Extract the (x, y) coordinate from the center of the cell holding the provided text.  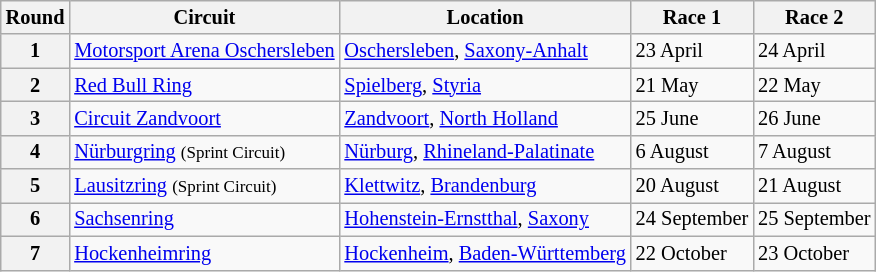
Motorsport Arena Oschersleben (204, 51)
Red Bull Ring (204, 85)
Zandvoort, North Holland (484, 118)
22 May (814, 85)
23 October (814, 253)
24 April (814, 51)
Circuit Zandvoort (204, 118)
Lausitzring (Sprint Circuit) (204, 186)
2 (36, 85)
7 (36, 253)
Oschersleben, Saxony-Anhalt (484, 51)
6 (36, 219)
Sachsenring (204, 219)
Hohenstein-Ernstthal, Saxony (484, 219)
5 (36, 186)
3 (36, 118)
21 August (814, 186)
20 August (692, 186)
Circuit (204, 17)
Klettwitz, Brandenburg (484, 186)
1 (36, 51)
Round (36, 17)
Hockenheim, Baden-Württemberg (484, 253)
25 September (814, 219)
Nürburgring (Sprint Circuit) (204, 152)
Race 2 (814, 17)
Nürburg, Rhineland-Palatinate (484, 152)
22 October (692, 253)
26 June (814, 118)
6 August (692, 152)
4 (36, 152)
Location (484, 17)
Spielberg, Styria (484, 85)
Race 1 (692, 17)
7 August (814, 152)
23 April (692, 51)
21 May (692, 85)
24 September (692, 219)
25 June (692, 118)
Hockenheimring (204, 253)
